For the text-containing cell, return its midpoint in (X, Y) coordinate format. 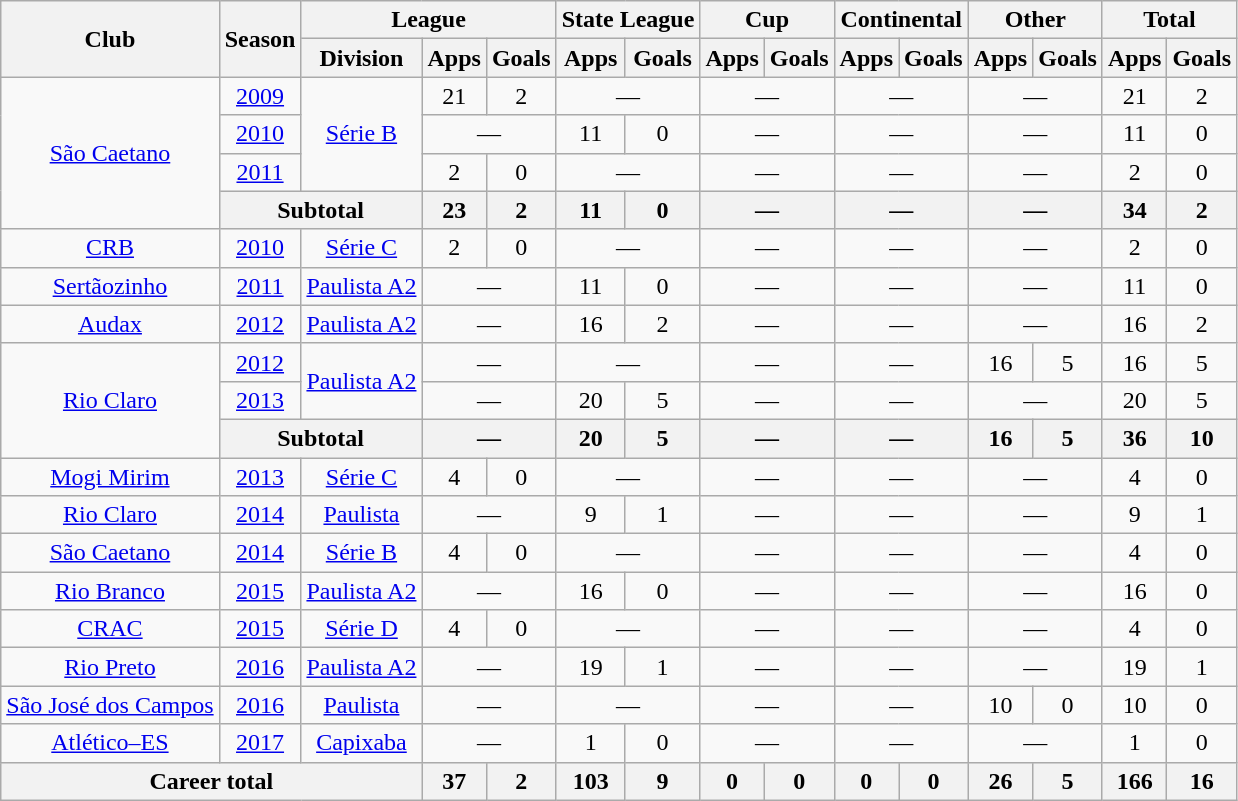
103 (590, 781)
Club (110, 39)
Other (1035, 20)
Division (362, 58)
Rio Branco (110, 591)
Capixaba (362, 743)
Career total (212, 781)
23 (454, 210)
2009 (260, 96)
Série D (362, 629)
34 (1134, 210)
Cup (767, 20)
CRAC (110, 629)
166 (1134, 781)
2017 (260, 743)
36 (1134, 438)
CRB (110, 248)
Continental (901, 20)
26 (1000, 781)
São José dos Campos (110, 705)
State League (628, 20)
37 (454, 781)
Sertãozinho (110, 286)
Rio Preto (110, 667)
Atlético–ES (110, 743)
Total (1169, 20)
League (428, 20)
Season (260, 39)
Audax (110, 324)
Mogi Mirim (110, 477)
